Provide the [X, Y] coordinate of the cell's center where the given text is located.  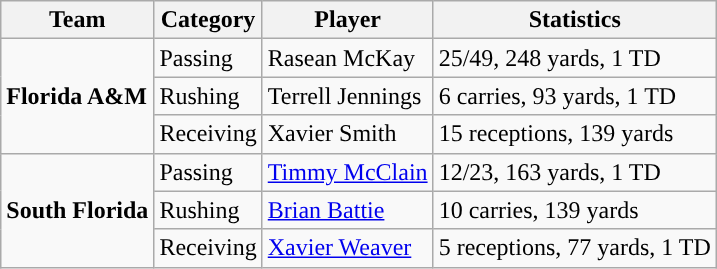
Statistics [574, 20]
12/23, 163 yards, 1 TD [574, 172]
Brian Battie [348, 210]
6 carries, 93 yards, 1 TD [574, 96]
Rasean McKay [348, 58]
Xavier Weaver [348, 248]
5 receptions, 77 yards, 1 TD [574, 248]
15 receptions, 139 yards [574, 134]
25/49, 248 yards, 1 TD [574, 58]
Timmy McClain [348, 172]
Terrell Jennings [348, 96]
Category [208, 20]
South Florida [78, 210]
Florida A&M [78, 96]
Xavier Smith [348, 134]
Player [348, 20]
10 carries, 139 yards [574, 210]
Team [78, 20]
